Identify which cell holds the provided text, then report its (x, y) central coordinate. 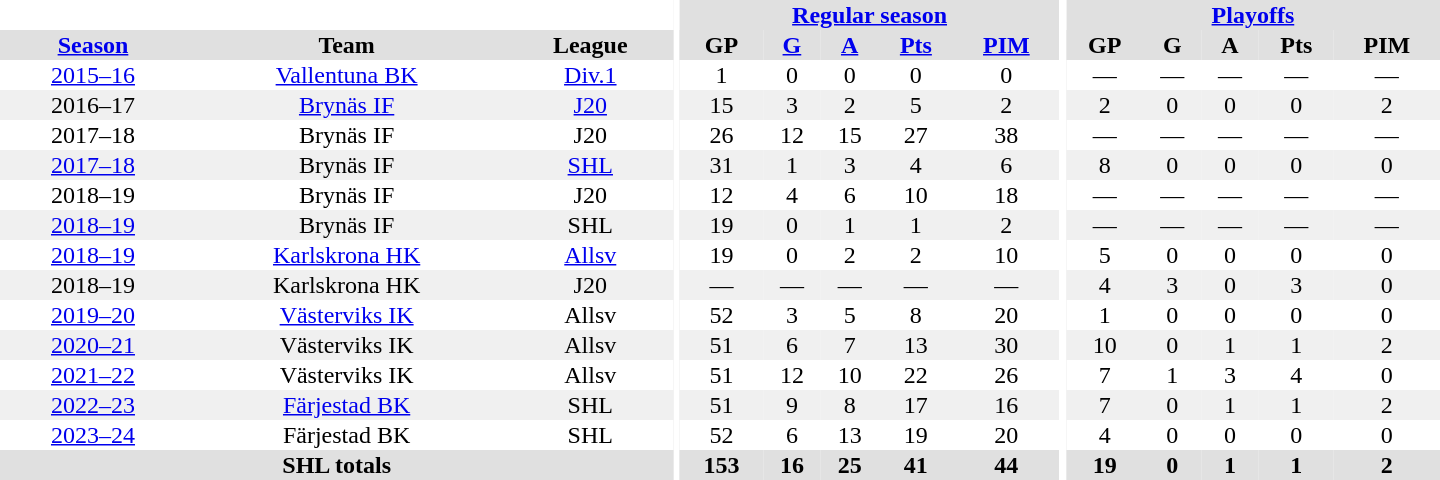
2019–20 (93, 315)
Playoffs (1253, 15)
22 (916, 375)
38 (1006, 135)
44 (1006, 465)
2016–17 (93, 105)
Regular season (870, 15)
2022–23 (93, 405)
Team (346, 45)
2021–22 (93, 375)
Div.1 (590, 75)
9 (792, 405)
30 (1006, 345)
31 (722, 165)
153 (722, 465)
2015–16 (93, 75)
Vallentuna BK (346, 75)
17 (916, 405)
Season (93, 45)
41 (916, 465)
18 (1006, 195)
25 (850, 465)
2023–24 (93, 435)
League (590, 45)
SHL totals (336, 465)
2020–21 (93, 345)
27 (916, 135)
